Capture the cell that displays the provided text and extract its [x, y] central coordinate. 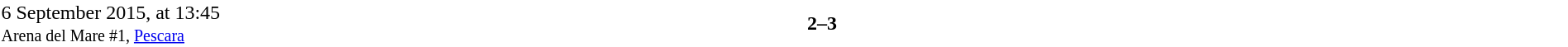
6 September 2015, at 13:45 Arena del Mare #1, Pescara [180, 23]
2–3 [822, 23]
